Pinpoint the cell where the given text exists, returning its [X, Y] midpoint coordinate. 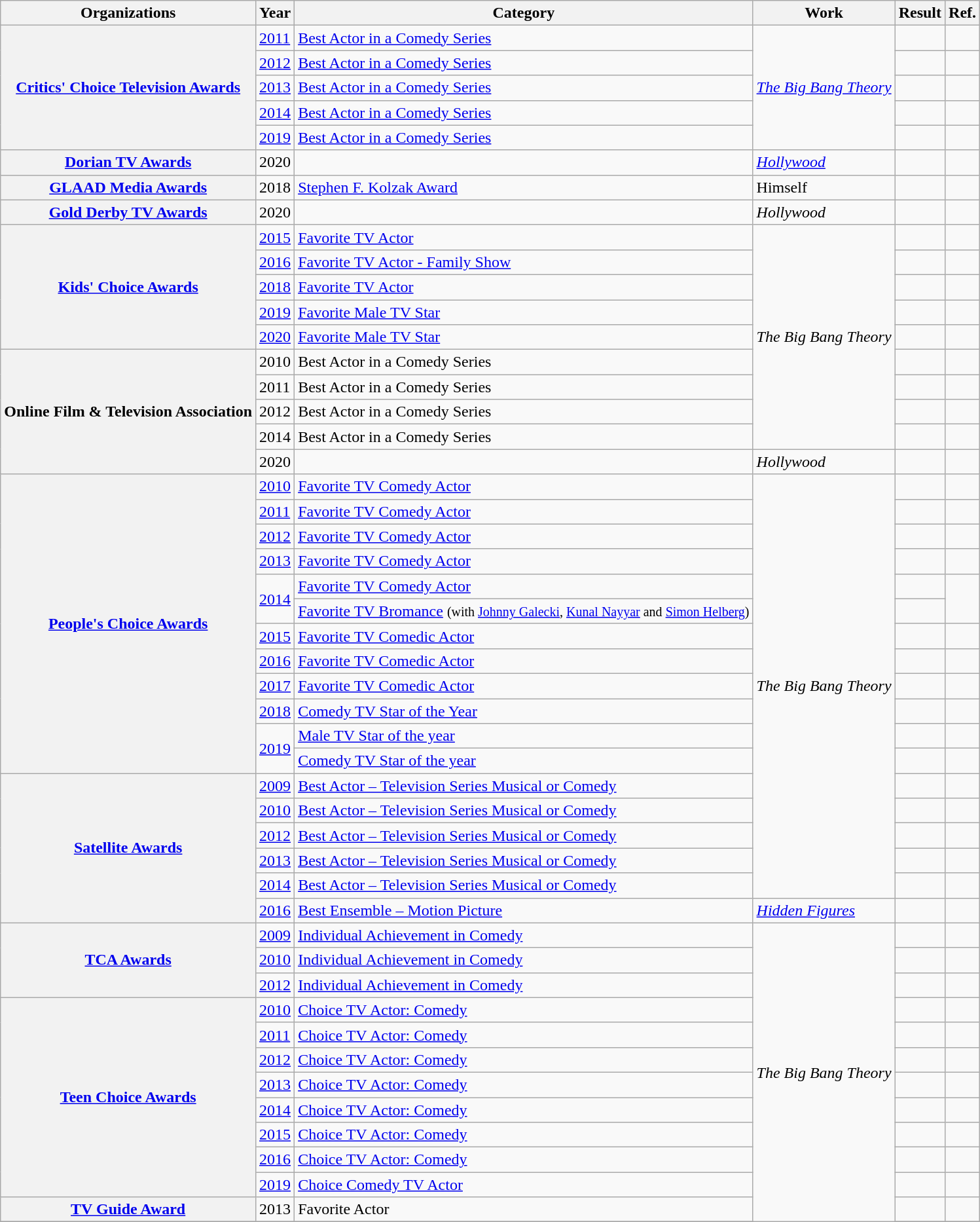
Comedy TV Star of the Year [524, 711]
Favorite Actor [524, 1210]
Male TV Star of the year [524, 736]
Satellite Awards [128, 848]
Result [920, 13]
Best Ensemble – Motion Picture [524, 910]
TV Guide Award [128, 1210]
Work [824, 13]
Teen Choice Awards [128, 1097]
Organizations [128, 13]
GLAAD Media Awards [128, 187]
2017 [275, 686]
Ref. [962, 13]
Kids' Choice Awards [128, 287]
Choice Comedy TV Actor [524, 1185]
Category [524, 13]
Year [275, 13]
Stephen F. Kolzak Award [524, 187]
Himself [824, 187]
Critics' Choice Television Awards [128, 88]
Favorite TV Actor - Family Show [524, 262]
Comedy TV Star of the year [524, 761]
Dorian TV Awards [128, 162]
Favorite TV Bromance (with Johnny Galecki, Kunal Nayyar and Simon Helberg) [524, 611]
Online Film & Television Association [128, 412]
People's Choice Awards [128, 623]
Gold Derby TV Awards [128, 212]
TCA Awards [128, 960]
Hidden Figures [824, 910]
